Output the [X, Y] coordinate of the center of the cell containing the given text.  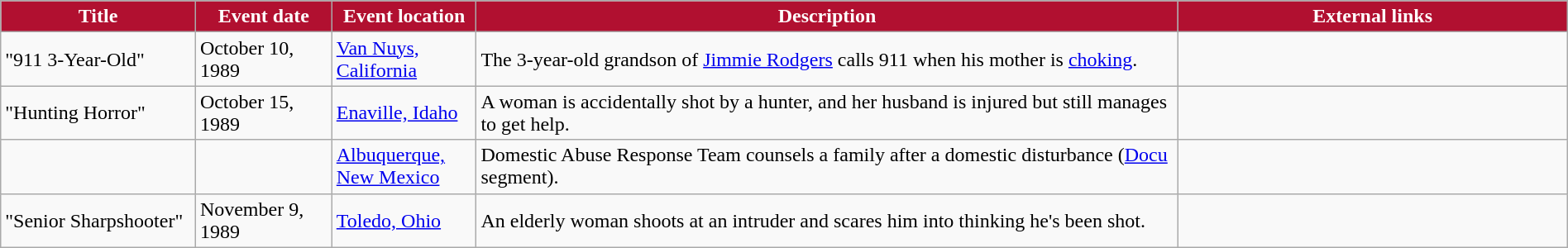
Enaville, Idaho [404, 112]
An elderly woman shoots at an intruder and scares him into thinking he's been shot. [827, 220]
Event date [263, 17]
External links [1373, 17]
November 9, 1989 [263, 220]
"Senior Sharpshooter" [98, 220]
Event location [404, 17]
Albuquerque, New Mexico [404, 167]
Toledo, Ohio [404, 220]
"Hunting Horror" [98, 112]
Domestic Abuse Response Team counsels a family after a domestic disturbance (Docu segment). [827, 167]
A woman is accidentally shot by a hunter, and her husband is injured but still manages to get help. [827, 112]
The 3-year-old grandson of Jimmie Rodgers calls 911 when his mother is choking. [827, 60]
Van Nuys, California [404, 60]
October 15, 1989 [263, 112]
Description [827, 17]
October 10, 1989 [263, 60]
Title [98, 17]
"911 3-Year-Old" [98, 60]
